Determine the [x, y] coordinate at the center of the cell enclosing the given text.  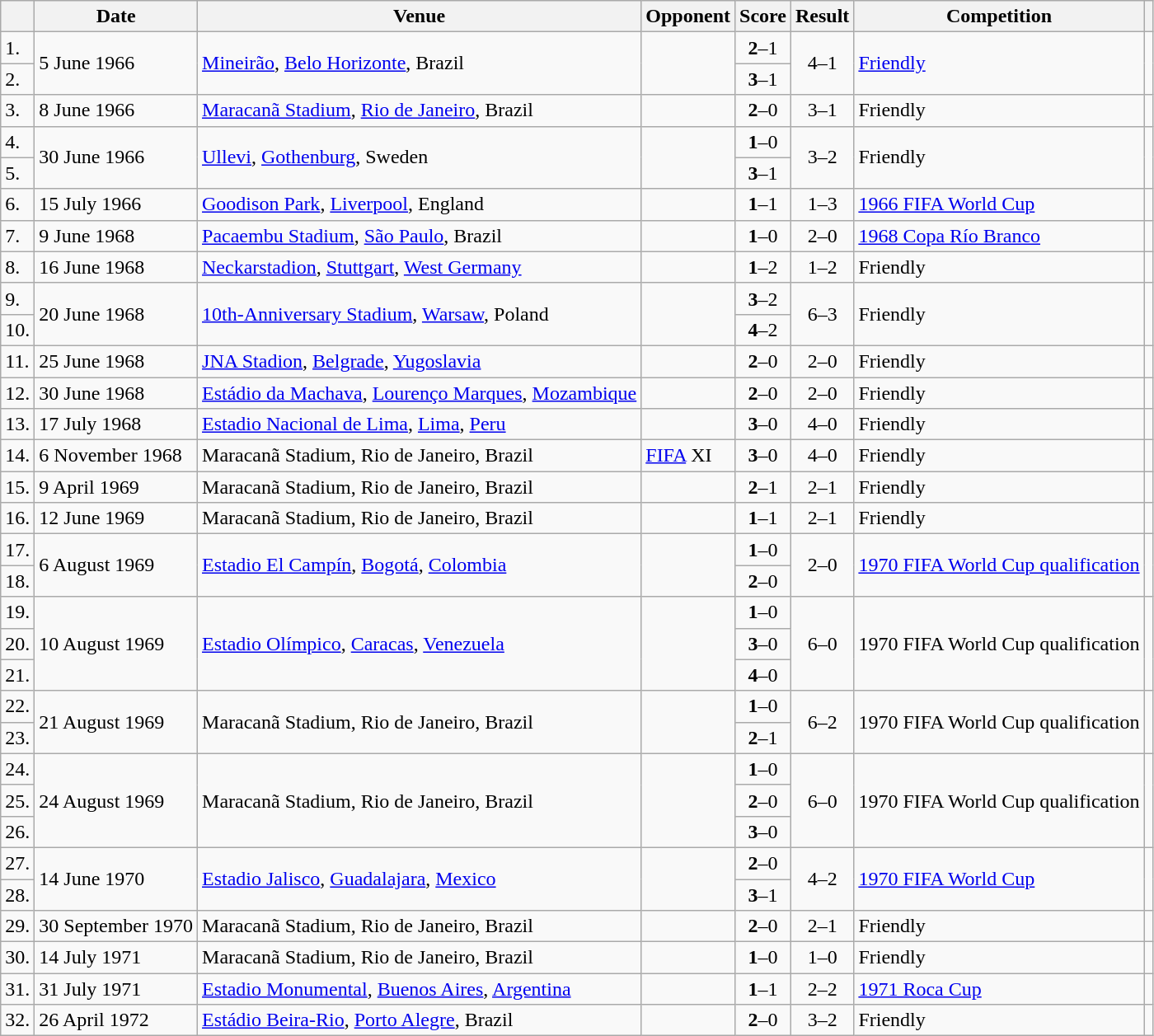
30 June 1966 [116, 157]
Pacaembu Stadium, São Paulo, Brazil [420, 236]
14. [18, 456]
1968 Copa Río Branco [999, 236]
9 June 1968 [116, 236]
21 August 1969 [116, 722]
12 June 1969 [116, 518]
5. [18, 173]
4. [18, 142]
Mineirão, Belo Horizonte, Brazil [420, 63]
Date [116, 16]
6–2 [822, 722]
11. [18, 361]
10 August 1969 [116, 644]
23. [18, 738]
5 June 1966 [116, 63]
20. [18, 644]
19. [18, 612]
6. [18, 204]
15 July 1966 [116, 204]
27. [18, 863]
Estadio Monumental, Buenos Aires, Argentina [420, 989]
8. [18, 267]
15. [18, 487]
Score [763, 16]
9 April 1969 [116, 487]
24. [18, 769]
25. [18, 800]
Result [822, 16]
22. [18, 706]
6–3 [822, 314]
25 June 1968 [116, 361]
Competition [999, 16]
28. [18, 894]
13. [18, 424]
Neckarstadion, Stuttgart, West Germany [420, 267]
30 June 1968 [116, 393]
1966 FIFA World Cup [999, 204]
Estadio Jalisco, Guadalajara, Mexico [420, 879]
14 July 1971 [116, 958]
4–1 [822, 63]
1. [18, 48]
Goodison Park, Liverpool, England [420, 204]
Estadio Nacional de Lima, Lima, Peru [420, 424]
10. [18, 330]
Estádio da Machava, Lourenço Marques, Mozambique [420, 393]
7. [18, 236]
29. [18, 926]
18. [18, 581]
26. [18, 832]
1–3 [822, 204]
Estadio El Campín, Bogotá, Colombia [420, 565]
30. [18, 958]
Opponent [688, 16]
17 July 1968 [116, 424]
3. [18, 110]
Ullevi, Gothenburg, Sweden [420, 157]
16 June 1968 [116, 267]
31 July 1971 [116, 989]
16. [18, 518]
10th-Anniversary Stadium, Warsaw, Poland [420, 314]
8 June 1966 [116, 110]
6 November 1968 [116, 456]
24 August 1969 [116, 800]
2. [18, 79]
21. [18, 675]
Estádio Beira-Rio, Porto Alegre, Brazil [420, 1020]
14 June 1970 [116, 879]
6 August 1969 [116, 565]
31. [18, 989]
20 June 1968 [116, 314]
1971 Roca Cup [999, 989]
Venue [420, 16]
1970 FIFA World Cup [999, 879]
FIFA XI [688, 456]
9. [18, 298]
JNA Stadion, Belgrade, Yugoslavia [420, 361]
32. [18, 1020]
2–2 [822, 989]
26 April 1972 [116, 1020]
30 September 1970 [116, 926]
17. [18, 550]
12. [18, 393]
Estadio Olímpico, Caracas, Venezuela [420, 644]
